For the text-containing cell, return its midpoint in (x, y) coordinate format. 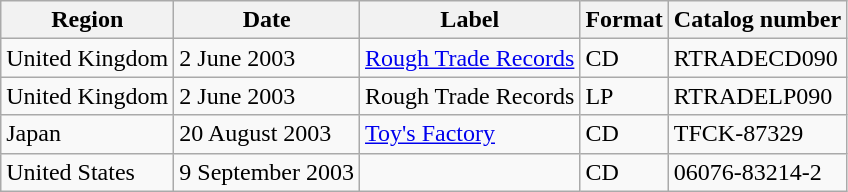
Format (624, 20)
Japan (88, 134)
RTRADECD090 (757, 58)
9 September 2003 (267, 172)
Date (267, 20)
LP (624, 96)
06076-83214-2 (757, 172)
United States (88, 172)
RTRADELP090 (757, 96)
TFCK-87329 (757, 134)
20 August 2003 (267, 134)
Catalog number (757, 20)
Label (470, 20)
Toy's Factory (470, 134)
Region (88, 20)
